Output the [X, Y] coordinate of the center of the cell containing the given text.  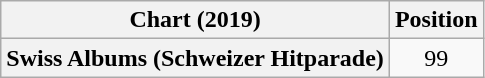
Swiss Albums (Schweizer Hitparade) [196, 58]
Chart (2019) [196, 20]
99 [436, 58]
Position [436, 20]
